Extract the (X, Y) coordinate from the center of the cell holding the provided text.  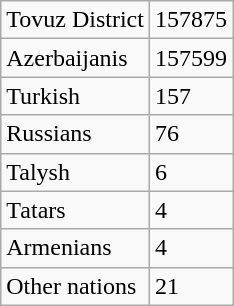
Turkish (76, 96)
Other nations (76, 286)
157 (190, 96)
21 (190, 286)
Tovuz District (76, 20)
Azerbaijanis (76, 58)
Armenians (76, 248)
6 (190, 172)
157875 (190, 20)
157599 (190, 58)
Talysh (76, 172)
76 (190, 134)
Russians (76, 134)
Таtars (76, 210)
